Search for the cell housing the specified text and yield its [x, y] center coordinate. 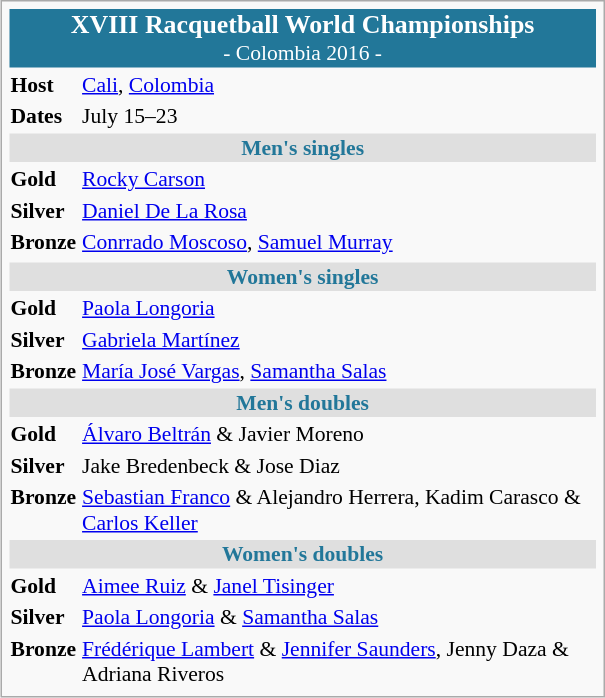
July 15–23 [339, 116]
Daniel De La Rosa [339, 210]
Gabriela Martínez [339, 339]
Paola Longoria & Samantha Salas [339, 617]
Álvaro Beltrán & Javier Moreno [339, 434]
Paola Longoria [339, 308]
Women's doubles [302, 554]
Sebastian Franco & Alejandro Herrera, Kadim Carasco & Carlos Keller [339, 510]
María José Vargas, Samantha Salas [339, 371]
XVIII Racquetball World Championships- Colombia 2016 - [302, 38]
Host [44, 84]
Men's doubles [302, 402]
Dates [44, 116]
Cali, Colombia [339, 84]
Rocky Carson [339, 179]
Men's singles [302, 147]
Jake Bredenbeck & Jose Diaz [339, 465]
Aimee Ruiz & Janel Tisinger [339, 585]
Conrrado Moscoso, Samuel Murray [339, 242]
Frédérique Lambert & Jennifer Saunders, Jenny Daza & Adriana Riveros [339, 661]
Women's singles [302, 276]
